Extract the [X, Y] coordinate from the center of the cell holding the provided text.  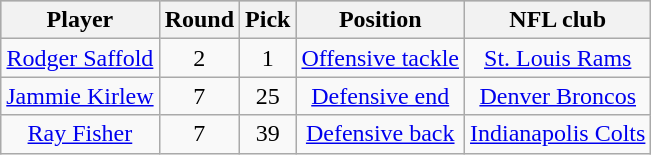
NFL club [558, 20]
Indianapolis Colts [558, 134]
Defensive back [380, 134]
Rodger Saffold [80, 58]
Offensive tackle [380, 58]
1 [268, 58]
Pick [268, 20]
Jammie Kirlew [80, 96]
25 [268, 96]
2 [199, 58]
Defensive end [380, 96]
Ray Fisher [80, 134]
Player [80, 20]
Denver Broncos [558, 96]
Round [199, 20]
39 [268, 134]
Position [380, 20]
St. Louis Rams [558, 58]
